From the cell containing the given text, extract its center point as (x, y) coordinate. 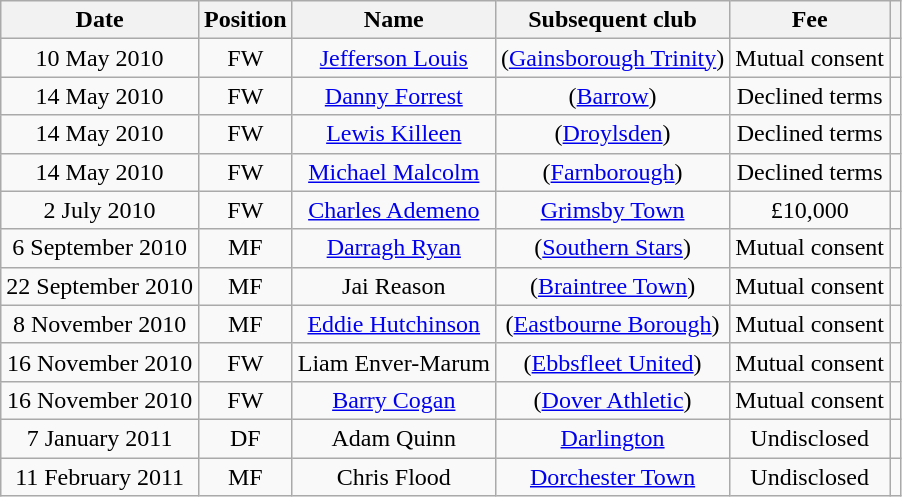
Fee (810, 20)
11 February 2011 (100, 477)
Danny Forrest (394, 96)
Chris Flood (394, 477)
Dorchester Town (612, 477)
Subsequent club (612, 20)
Darlington (612, 438)
(Barrow) (612, 96)
(Southern Stars) (612, 248)
Jai Reason (394, 286)
Grimsby Town (612, 210)
Darragh Ryan (394, 248)
7 January 2011 (100, 438)
(Ebbsfleet United) (612, 362)
(Droylsden) (612, 134)
Jefferson Louis (394, 58)
(Braintree Town) (612, 286)
Position (245, 20)
Lewis Killeen (394, 134)
DF (245, 438)
2 July 2010 (100, 210)
22 September 2010 (100, 286)
10 May 2010 (100, 58)
£10,000 (810, 210)
Date (100, 20)
(Gainsborough Trinity) (612, 58)
(Farnborough) (612, 172)
Adam Quinn (394, 438)
Liam Enver-Marum (394, 362)
Michael Malcolm (394, 172)
(Dover Athletic) (612, 400)
6 September 2010 (100, 248)
8 November 2010 (100, 324)
Name (394, 20)
Charles Ademeno (394, 210)
Barry Cogan (394, 400)
(Eastbourne Borough) (612, 324)
Eddie Hutchinson (394, 324)
